Return the [X, Y] coordinate for the center point of the cell that contains the specified text.  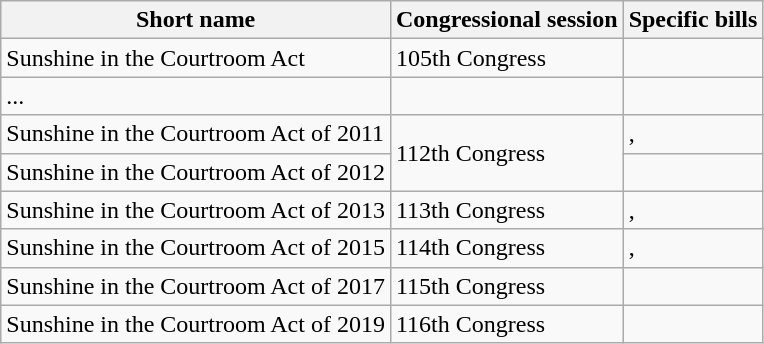
Short name [196, 20]
Specific bills [693, 20]
114th Congress [506, 248]
Sunshine in the Courtroom Act of 2015 [196, 248]
Sunshine in the Courtroom Act of 2017 [196, 286]
Sunshine in the Courtroom Act of 2019 [196, 324]
Sunshine in the Courtroom Act of 2011 [196, 134]
Congressional session [506, 20]
105th Congress [506, 58]
113th Congress [506, 210]
Sunshine in the Courtroom Act of 2013 [196, 210]
112th Congress [506, 153]
Sunshine in the Courtroom Act [196, 58]
Sunshine in the Courtroom Act of 2012 [196, 172]
... [196, 96]
116th Congress [506, 324]
115th Congress [506, 286]
